Search for the cell housing the specified text and yield its (X, Y) center coordinate. 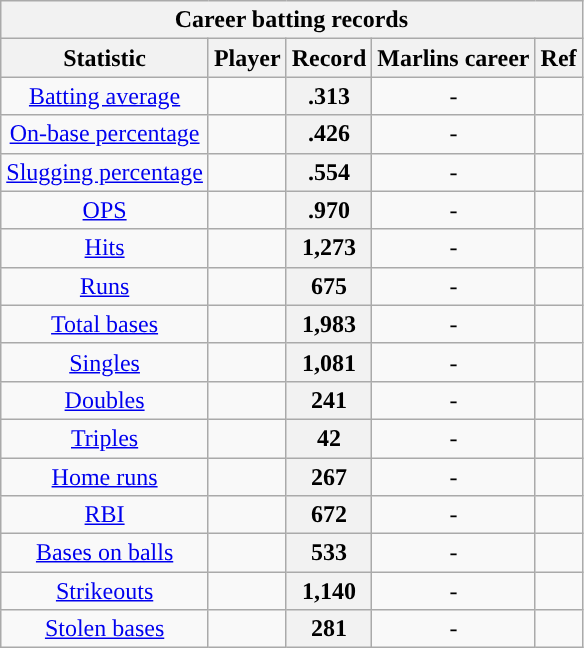
.313 (329, 96)
Batting average (105, 96)
Singles (105, 362)
Home runs (105, 477)
Marlins career (454, 58)
Runs (105, 286)
1,273 (329, 248)
241 (329, 400)
1,983 (329, 324)
267 (329, 477)
42 (329, 438)
675 (329, 286)
Bases on balls (105, 553)
Player (247, 58)
Ref (558, 58)
On-base percentage (105, 134)
Career batting records (292, 20)
672 (329, 515)
Triples (105, 438)
Strikeouts (105, 591)
1,140 (329, 591)
Total bases (105, 324)
.554 (329, 172)
281 (329, 629)
Slugging percentage (105, 172)
.426 (329, 134)
Doubles (105, 400)
1,081 (329, 362)
Hits (105, 248)
RBI (105, 515)
Record (329, 58)
.970 (329, 210)
OPS (105, 210)
533 (329, 553)
Stolen bases (105, 629)
Statistic (105, 58)
